Return the (x, y) coordinate for the center point of the cell that contains the specified text.  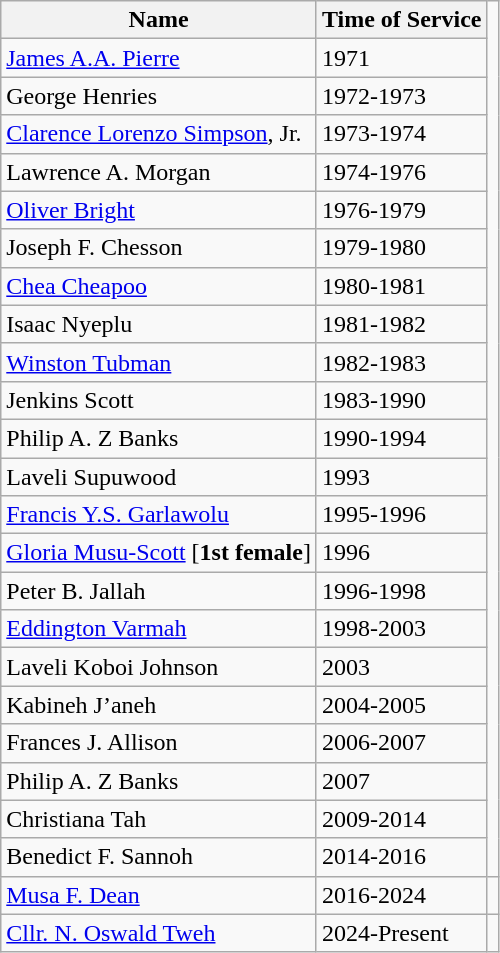
2006-2007 (402, 743)
2024-Present (402, 933)
James A.A. Pierre (159, 58)
1979-1980 (402, 248)
1982-1983 (402, 362)
Winston Tubman (159, 362)
Isaac Nyeplu (159, 324)
Peter B. Jallah (159, 591)
Kabineh J’aneh (159, 705)
1971 (402, 58)
1974-1976 (402, 172)
1981-1982 (402, 324)
Frances J. Allison (159, 743)
Christiana Tah (159, 819)
Musa F. Dean (159, 895)
Francis Y.S. Garlawolu (159, 515)
Clarence Lorenzo Simpson, Jr. (159, 134)
1993 (402, 477)
Gloria Musu-Scott [1st female] (159, 553)
Laveli Koboi Johnson (159, 667)
Jenkins Scott (159, 400)
1998-2003 (402, 629)
2014-2016 (402, 857)
1972-1973 (402, 96)
1990-1994 (402, 438)
2007 (402, 781)
Lawrence A. Morgan (159, 172)
Oliver Bright (159, 210)
1976-1979 (402, 210)
Laveli Supuwood (159, 477)
1996 (402, 553)
1995-1996 (402, 515)
Eddington Varmah (159, 629)
Time of Service (402, 20)
Chea Cheapoo (159, 286)
2004-2005 (402, 705)
2009-2014 (402, 819)
George Henries (159, 96)
1973-1974 (402, 134)
1996-1998 (402, 591)
2003 (402, 667)
Joseph F. Chesson (159, 248)
Benedict F. Sannoh (159, 857)
2016-2024 (402, 895)
Cllr. N. Oswald Tweh (159, 933)
1983-1990 (402, 400)
Name (159, 20)
1980-1981 (402, 286)
